Identify which cell holds the provided text, then report its [X, Y] central coordinate. 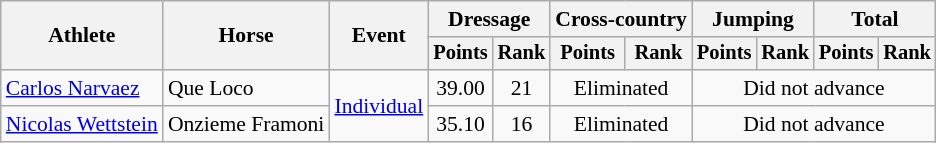
Cross-country [621, 19]
Nicolas Wettstein [82, 124]
35.10 [460, 124]
Horse [246, 36]
Athlete [82, 36]
Individual [378, 106]
39.00 [460, 88]
Dressage [489, 19]
Total [875, 19]
Onzieme Framoni [246, 124]
16 [522, 124]
Event [378, 36]
21 [522, 88]
Que Loco [246, 88]
Carlos Narvaez [82, 88]
Jumping [753, 19]
